Capture the cell that displays the provided text and extract its [X, Y] central coordinate. 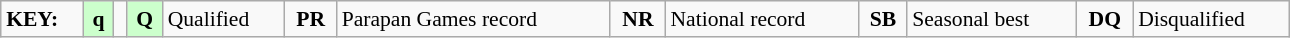
Q [145, 19]
DQ [1104, 19]
Qualified [224, 19]
KEY: [42, 19]
NR [638, 19]
Disqualified [1211, 19]
National record [762, 19]
SB [884, 19]
Seasonal best [992, 19]
Parapan Games record [474, 19]
PR [311, 19]
q [98, 19]
